Return the [x, y] coordinate for the center point of the cell that contains the specified text.  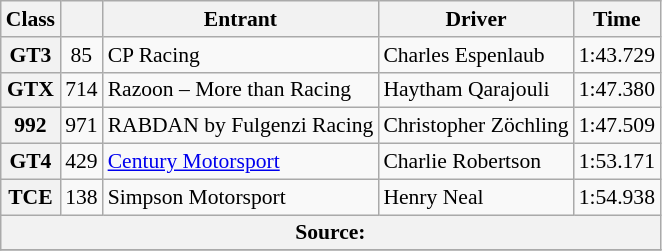
Christopher Zöchling [476, 126]
1:43.729 [617, 55]
1:47.380 [617, 90]
Charles Espenlaub [476, 55]
1:47.509 [617, 126]
GT4 [30, 162]
429 [82, 162]
Class [30, 19]
1:54.938 [617, 197]
138 [82, 197]
Source: [330, 233]
85 [82, 55]
992 [30, 126]
Century Motorsport [241, 162]
714 [82, 90]
Driver [476, 19]
Charlie Robertson [476, 162]
Henry Neal [476, 197]
Razoon – More than Racing [241, 90]
TCE [30, 197]
Entrant [241, 19]
971 [82, 126]
1:53.171 [617, 162]
GT3 [30, 55]
Simpson Motorsport [241, 197]
Haytham Qarajouli [476, 90]
CP Racing [241, 55]
GTX [30, 90]
RABDAN by Fulgenzi Racing [241, 126]
Time [617, 19]
